Provide the (X, Y) coordinate of the cell's center where the given text is located.  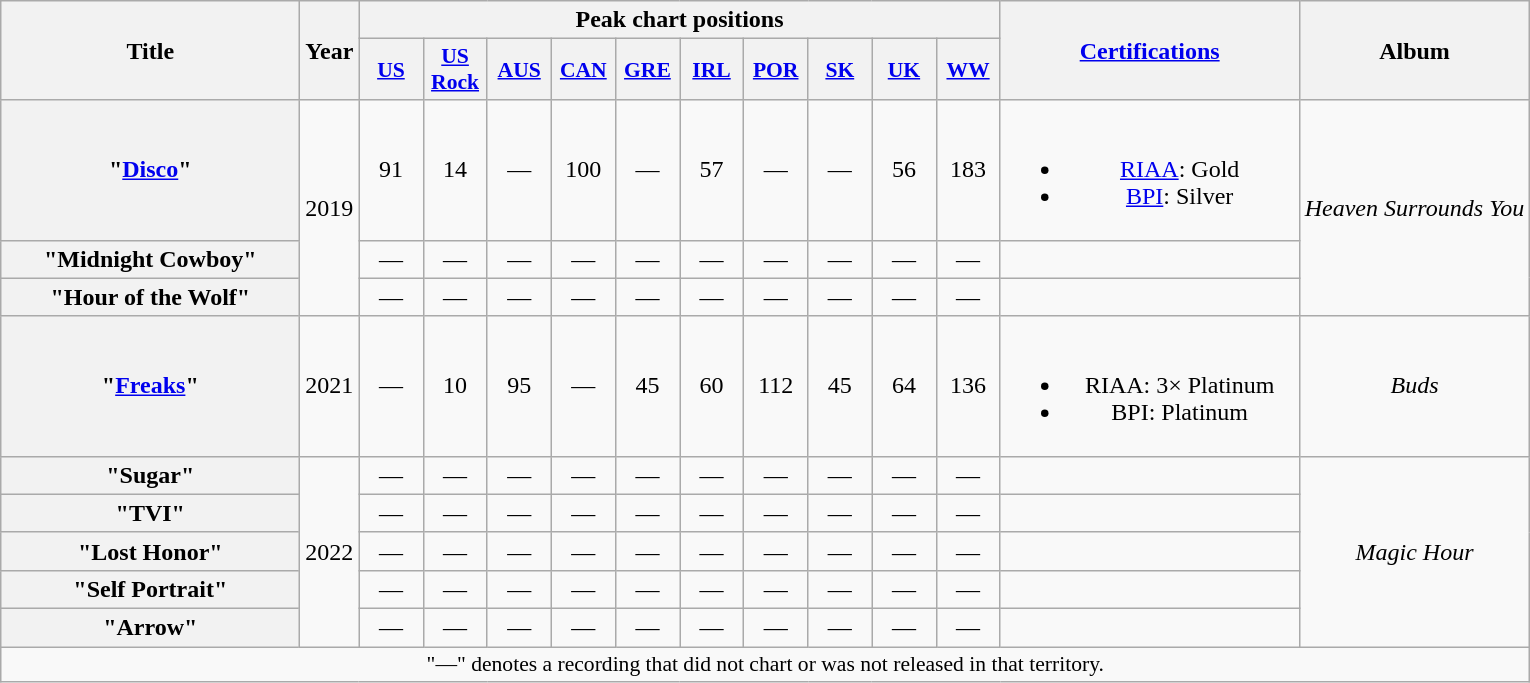
POR (776, 70)
Buds (1414, 386)
RIAA: 3× PlatinumBPI: Platinum (1150, 386)
112 (776, 386)
Year (330, 50)
"Self Portrait" (150, 589)
91 (391, 170)
2022 (330, 551)
10 (455, 386)
183 (968, 170)
Certifications (1150, 50)
136 (968, 386)
"Sugar" (150, 475)
14 (455, 170)
Heaven Surrounds You (1414, 208)
Title (150, 50)
95 (519, 386)
Peak chart positions (680, 20)
"Lost Honor" (150, 551)
"TVI" (150, 513)
USRock (455, 70)
Magic Hour (1414, 551)
GRE (647, 70)
"Freaks" (150, 386)
60 (712, 386)
CAN (583, 70)
IRL (712, 70)
RIAA: GoldBPI: Silver (1150, 170)
"Hour of the Wolf" (150, 297)
2021 (330, 386)
US (391, 70)
100 (583, 170)
Album (1414, 50)
"—" denotes a recording that did not chart or was not released in that territory. (766, 664)
2019 (330, 208)
57 (712, 170)
56 (904, 170)
64 (904, 386)
"Disco" (150, 170)
"Midnight Cowboy" (150, 259)
WW (968, 70)
SK (840, 70)
UK (904, 70)
"Arrow" (150, 627)
AUS (519, 70)
